Provide the [x, y] coordinate of the cell's center where the given text is located.  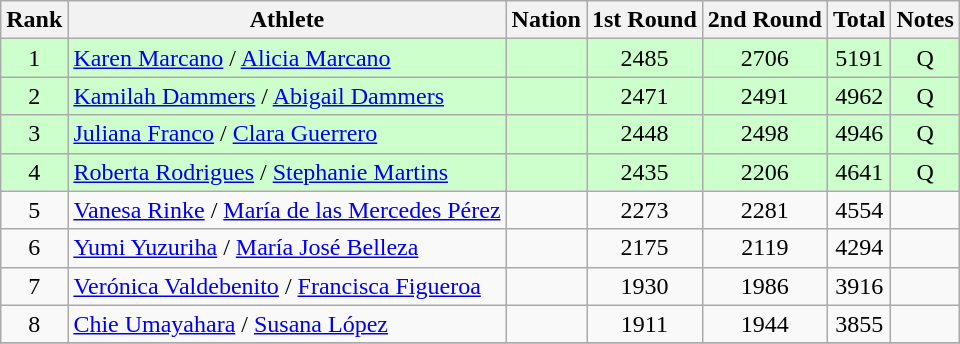
1930 [644, 286]
1944 [764, 324]
6 [34, 248]
3 [34, 134]
Total [859, 20]
2435 [644, 172]
Kamilah Dammers / Abigail Dammers [287, 96]
3916 [859, 286]
3855 [859, 324]
Juliana Franco / Clara Guerrero [287, 134]
2485 [644, 58]
2 [34, 96]
4294 [859, 248]
1986 [764, 286]
2471 [644, 96]
8 [34, 324]
Yumi Yuzuriha / María José Belleza [287, 248]
2706 [764, 58]
7 [34, 286]
Notes [925, 20]
2206 [764, 172]
4 [34, 172]
2119 [764, 248]
1911 [644, 324]
Karen Marcano / Alicia Marcano [287, 58]
5191 [859, 58]
4962 [859, 96]
2491 [764, 96]
2281 [764, 210]
2nd Round [764, 20]
Roberta Rodrigues / Stephanie Martins [287, 172]
5 [34, 210]
2498 [764, 134]
Rank [34, 20]
Chie Umayahara / Susana López [287, 324]
Verónica Valdebenito / Francisca Figueroa [287, 286]
4554 [859, 210]
2273 [644, 210]
2448 [644, 134]
1st Round [644, 20]
1 [34, 58]
Nation [546, 20]
4641 [859, 172]
Athlete [287, 20]
Vanesa Rinke / María de las Mercedes Pérez [287, 210]
2175 [644, 248]
4946 [859, 134]
